From the cell containing the given text, extract its center point as [X, Y] coordinate. 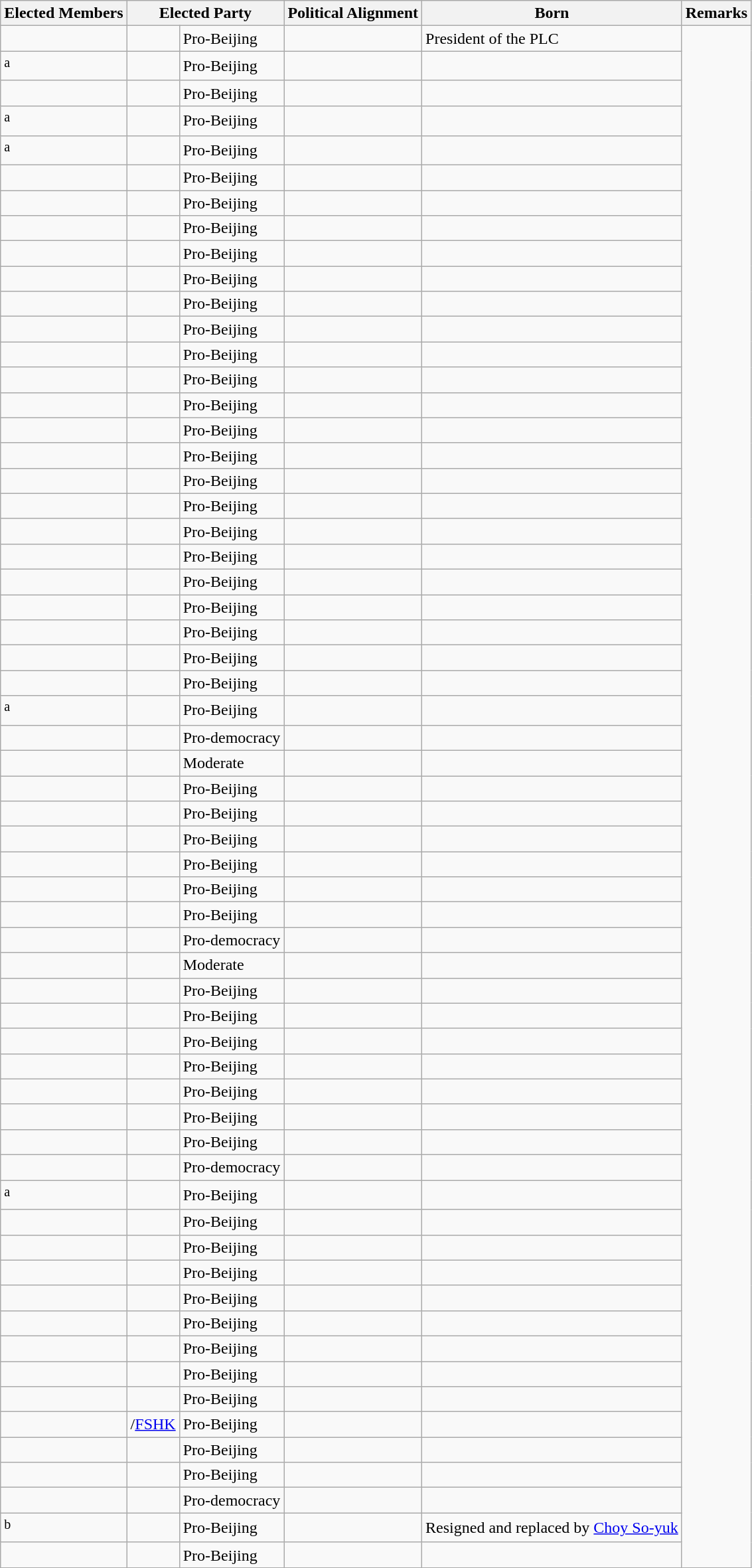
Resigned and replaced by Choy So-yuk [552, 1528]
/FSHK [153, 1425]
President of the PLC [552, 39]
Elected Members [64, 13]
b [64, 1528]
Elected Party [206, 13]
Born [552, 13]
Remarks [716, 13]
Political Alignment [353, 13]
